Find where the given text appears and provide that cell's center as (X, Y) coordinate. 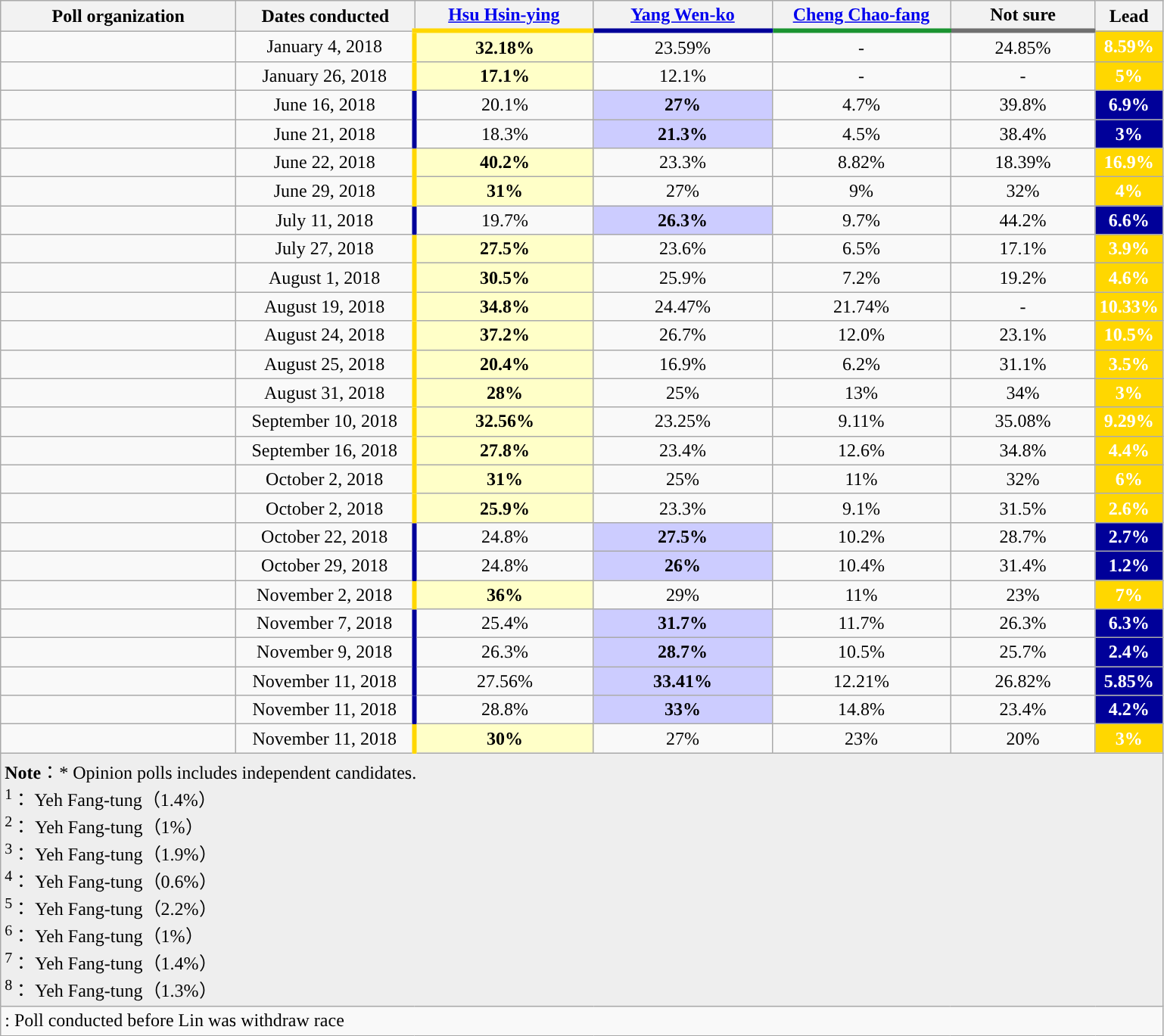
January 26, 2018 (325, 76)
26% (683, 565)
2.4% (1129, 652)
20% (1023, 739)
21.3% (683, 134)
10.33% (1129, 306)
23.6% (683, 249)
19.7% (504, 220)
August 1, 2018 (325, 278)
30% (504, 739)
October 22, 2018 (325, 537)
6.5% (861, 249)
24.85% (1023, 46)
39.8% (1023, 104)
18.39% (1023, 163)
June 29, 2018 (325, 191)
June 21, 2018 (325, 134)
4.4% (1129, 450)
10.2% (861, 537)
June 16, 2018 (325, 104)
4.2% (1129, 710)
33.41% (683, 681)
19.2% (1023, 278)
5% (1129, 76)
31.5% (1023, 508)
9.29% (1129, 422)
August 31, 2018 (325, 393)
23.1% (1023, 335)
30.5% (504, 278)
3.9% (1129, 249)
June 22, 2018 (325, 163)
10.4% (861, 565)
9% (861, 191)
35.08% (1023, 422)
2.7% (1129, 537)
: Poll conducted before Lin was withdraw race (581, 1021)
6.6% (1129, 220)
7.2% (861, 278)
8.59% (1129, 46)
4.7% (861, 104)
9.1% (861, 508)
Yang Wen-ko (683, 16)
31.1% (1023, 364)
12.21% (861, 681)
12.6% (861, 450)
4% (1129, 191)
25.4% (504, 624)
Dates conducted (325, 16)
29% (683, 594)
44.2% (1023, 220)
31.4% (1023, 565)
January 4, 2018 (325, 46)
37.2% (504, 335)
July 11, 2018 (325, 220)
24.47% (683, 306)
11.7% (861, 624)
November 2, 2018 (325, 594)
18.3% (504, 134)
8.82% (861, 163)
21.74% (861, 306)
6.3% (1129, 624)
36% (504, 594)
12.0% (861, 335)
September 10, 2018 (325, 422)
12.1% (683, 76)
20.4% (504, 364)
32.18% (504, 46)
October 29, 2018 (325, 565)
27.56% (504, 681)
20.1% (504, 104)
5.85% (1129, 681)
33% (683, 710)
4.6% (1129, 278)
38.4% (1023, 134)
August 25, 2018 (325, 364)
September 16, 2018 (325, 450)
6.2% (861, 364)
9.7% (861, 220)
23.59% (683, 46)
1.2% (1129, 565)
Hsu Hsin-ying (504, 16)
6.9% (1129, 104)
3.5% (1129, 364)
9.11% (861, 422)
28% (504, 393)
40.2% (504, 163)
34% (1023, 393)
14.8% (861, 710)
7% (1129, 594)
November 7, 2018 (325, 624)
32.56% (504, 422)
August 19, 2018 (325, 306)
November 9, 2018 (325, 652)
July 27, 2018 (325, 249)
26.7% (683, 335)
August 24, 2018 (325, 335)
6% (1129, 479)
13% (861, 393)
25.7% (1023, 652)
23.25% (683, 422)
Cheng Chao-fang (861, 16)
27.8% (504, 450)
31.7% (683, 624)
4.5% (861, 134)
Lead (1129, 16)
28.8% (504, 710)
26.82% (1023, 681)
Poll organization (118, 16)
Not sure (1023, 16)
2.6% (1129, 508)
